Detect which cell encompasses the target text, then output its [x, y] center coordinate. 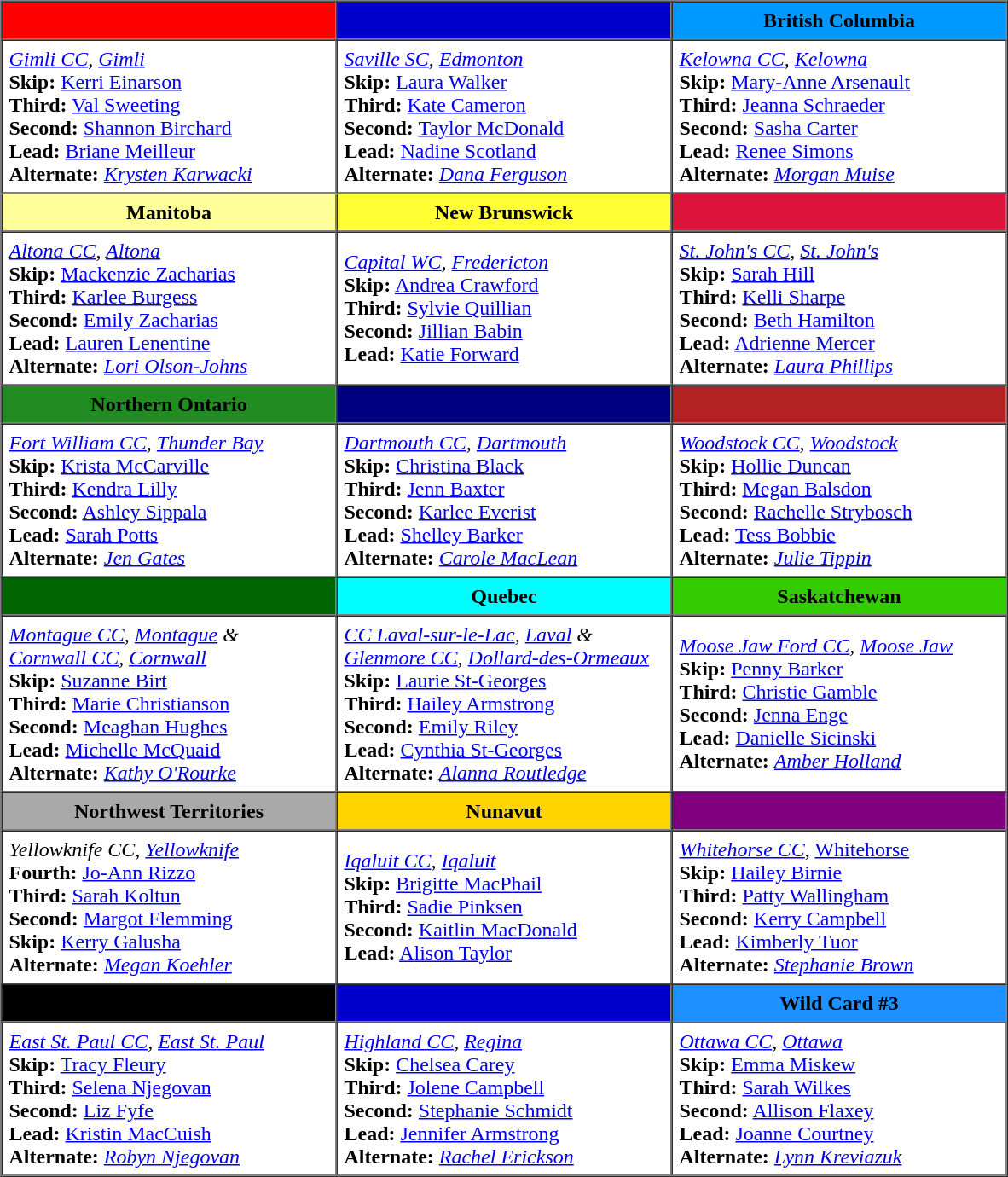
Manitoba [169, 212]
East St. Paul CC, East St. PaulSkip: Tracy Fleury Third: Selena Njegovan Second: Liz Fyfe Lead: Kristin MacCuish Alternate: Robyn Njegovan [169, 1099]
Quebec [503, 595]
Whitehorse CC, WhitehorseSkip: Hailey Birnie Third: Patty Wallingham Second: Kerry Campbell Lead: Kimberly Tuor Alternate: Stephanie Brown [839, 907]
Highland CC, ReginaSkip: Chelsea Carey Third: Jolene Campbell Second: Stephanie Schmidt Lead: Jennifer Armstrong Alternate: Rachel Erickson [503, 1099]
Gimli CC, GimliSkip: Kerri Einarson Third: Val Sweeting Second: Shannon Birchard Lead: Briane Meilleur Alternate: Krysten Karwacki [169, 116]
British Columbia [839, 20]
Ottawa CC, OttawaSkip: Emma Miskew Third: Sarah Wilkes Second: Allison Flaxey Lead: Joanne Courtney Alternate: Lynn Kreviazuk [839, 1099]
Fort William CC, Thunder BaySkip: Krista McCarville Third: Kendra Lilly Second: Ashley Sippala Lead: Sarah Potts Alternate: Jen Gates [169, 500]
New Brunswick [503, 212]
Iqaluit CC, IqaluitSkip: Brigitte MacPhail Third: Sadie Pinksen Second: Kaitlin MacDonald Lead: Alison Taylor [503, 907]
Nunavut [503, 810]
Moose Jaw Ford CC, Moose JawSkip: Penny Barker Third: Christie Gamble Second: Jenna Enge Lead: Danielle Sicinski Alternate: Amber Holland [839, 704]
Dartmouth CC, DartmouthSkip: Christina Black Third: Jenn Baxter Second: Karlee Everist Lead: Shelley Barker Alternate: Carole MacLean [503, 500]
Altona CC, AltonaSkip: Mackenzie Zacharias Third: Karlee Burgess Second: Emily Zacharias Lead: Lauren Lenentine Alternate: Lori Olson-Johns [169, 309]
Saville SC, EdmontonSkip: Laura Walker Third: Kate Cameron Second: Taylor McDonald Lead: Nadine Scotland Alternate: Dana Ferguson [503, 116]
Saskatchewan [839, 595]
Northern Ontario [169, 404]
St. John's CC, St. John'sSkip: Sarah Hill Third: Kelli Sharpe Second: Beth Hamilton Lead: Adrienne Mercer Alternate: Laura Phillips [839, 309]
Capital WC, FrederictonSkip: Andrea Crawford Third: Sylvie Quillian Second: Jillian Babin Lead: Katie Forward [503, 309]
Wild Card #3 [839, 1003]
Woodstock CC, WoodstockSkip: Hollie Duncan Third: Megan Balsdon Second: Rachelle Strybosch Lead: Tess Bobbie Alternate: Julie Tippin [839, 500]
Yellowknife CC, YellowknifeFourth: Jo-Ann Rizzo Third: Sarah Koltun Second: Margot Flemming Skip: Kerry Galusha Alternate: Megan Koehler [169, 907]
Kelowna CC, KelownaSkip: Mary-Anne Arsenault Third: Jeanna Schraeder Second: Sasha Carter Lead: Renee Simons Alternate: Morgan Muise [839, 116]
Northwest Territories [169, 810]
